Pinpoint the cell where the given text exists, returning its (X, Y) midpoint coordinate. 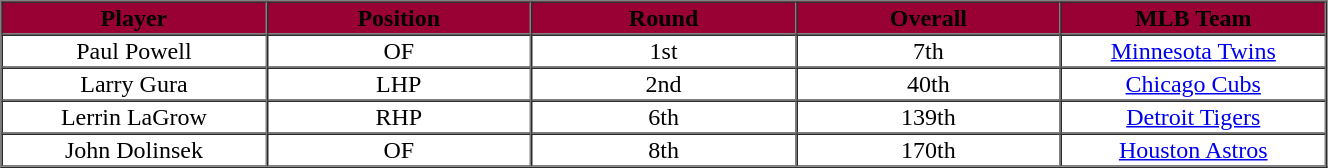
John Dolinsek (134, 150)
Paul Powell (134, 50)
MLB Team (1194, 18)
2nd (664, 84)
Lerrin LaGrow (134, 116)
7th (928, 50)
139th (928, 116)
LHP (398, 84)
Position (398, 18)
6th (664, 116)
Minnesota Twins (1194, 50)
170th (928, 150)
8th (664, 150)
Player (134, 18)
Overall (928, 18)
Round (664, 18)
40th (928, 84)
1st (664, 50)
Detroit Tigers (1194, 116)
Larry Gura (134, 84)
Houston Astros (1194, 150)
Chicago Cubs (1194, 84)
RHP (398, 116)
